For the text-containing cell, return its midpoint in [x, y] coordinate format. 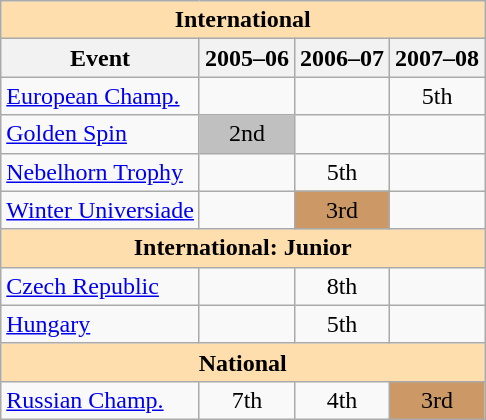
2005–06 [246, 58]
International [243, 20]
International: Junior [243, 248]
National [243, 362]
Hungary [100, 324]
2nd [246, 134]
8th [342, 286]
Golden Spin [100, 134]
Winter Universiade [100, 210]
2007–08 [438, 58]
Nebelhorn Trophy [100, 172]
Event [100, 58]
European Champ. [100, 96]
2006–07 [342, 58]
Czech Republic [100, 286]
Russian Champ. [100, 400]
4th [342, 400]
7th [246, 400]
